Locate the cell with the specified text and output its (x, y) center coordinate. 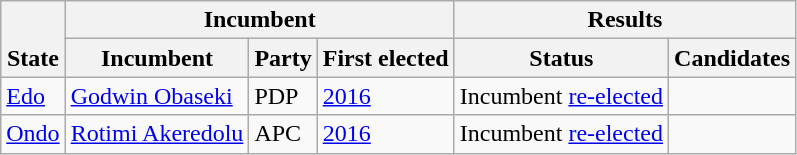
APC (283, 134)
Status (561, 58)
Party (283, 58)
Results (624, 20)
Candidates (732, 58)
Ondo (33, 134)
Godwin Obaseki (157, 96)
PDP (283, 96)
State (33, 39)
Edo (33, 96)
Rotimi Akeredolu (157, 134)
First elected (386, 58)
